Output the [X, Y] coordinate of the center of the cell containing the given text.  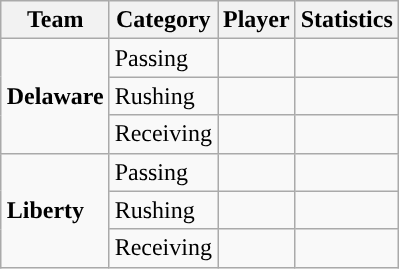
Liberty [55, 210]
Player [257, 20]
Team [55, 20]
Category [163, 20]
Statistics [346, 20]
Delaware [55, 96]
